Output the (X, Y) coordinate of the center of the cell containing the given text.  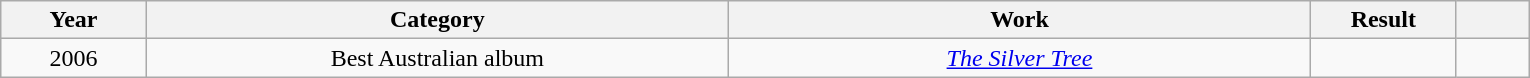
Category (437, 20)
Work (1019, 20)
The Silver Tree (1019, 58)
2006 (74, 58)
Year (74, 20)
Best Australian album (437, 58)
Result (1384, 20)
